For the text-containing cell, return its midpoint in (X, Y) coordinate format. 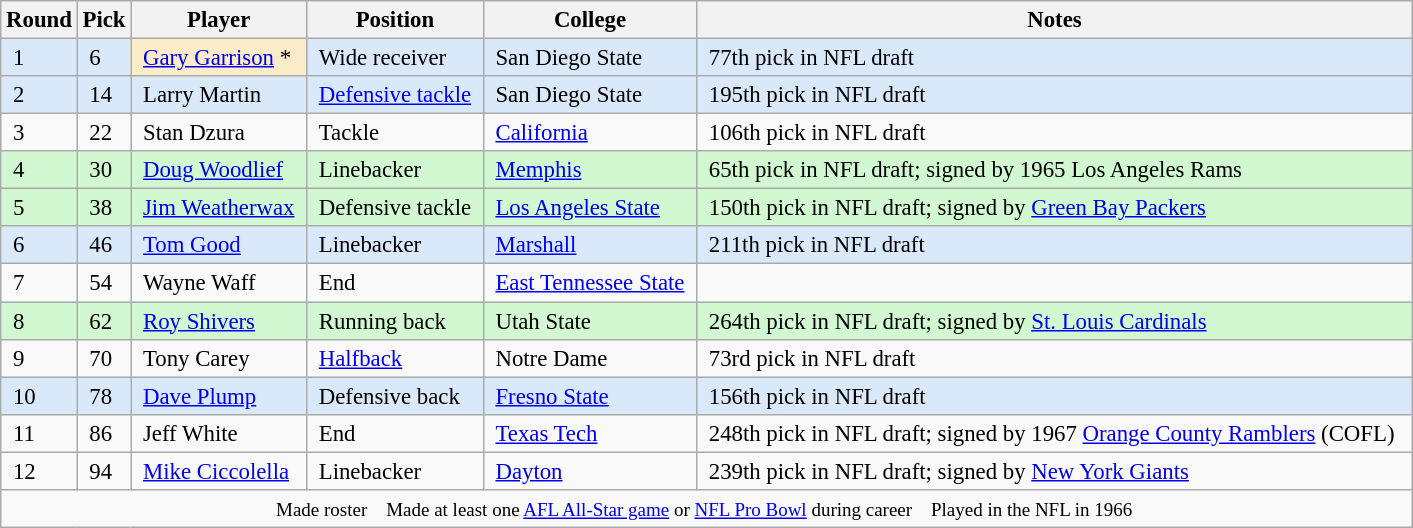
Wayne Waff (219, 283)
211th pick in NFL draft (1055, 245)
Running back (396, 321)
73rd pick in NFL draft (1055, 358)
Round (39, 20)
22 (104, 133)
Tom Good (219, 245)
Made roster Made at least one AFL All-Star game or NFL Pro Bowl during career Played in the NFL in 1966 (707, 509)
3 (39, 133)
Player (219, 20)
Doug Woodlief (219, 170)
Utah State (590, 321)
156th pick in NFL draft (1055, 396)
Wide receiver (396, 58)
Pick (104, 20)
Memphis (590, 170)
Notes (1055, 20)
Defensive back (396, 396)
195th pick in NFL draft (1055, 95)
Marshall (590, 245)
Larry Martin (219, 95)
46 (104, 245)
7 (39, 283)
8 (39, 321)
East Tennessee State (590, 283)
Los Angeles State (590, 208)
Position (396, 20)
Dayton (590, 471)
150th pick in NFL draft; signed by Green Bay Packers (1055, 208)
78 (104, 396)
Notre Dame (590, 358)
70 (104, 358)
10 (39, 396)
106th pick in NFL draft (1055, 133)
Tackle (396, 133)
5 (39, 208)
77th pick in NFL draft (1055, 58)
Fresno State (590, 396)
264th pick in NFL draft; signed by St. Louis Cardinals (1055, 321)
12 (39, 471)
248th pick in NFL draft; signed by 1967 Orange County Ramblers (COFL) (1055, 433)
65th pick in NFL draft; signed by 1965 Los Angeles Rams (1055, 170)
Stan Dzura (219, 133)
239th pick in NFL draft; signed by New York Giants (1055, 471)
College (590, 20)
Jim Weatherwax (219, 208)
Tony Carey (219, 358)
14 (104, 95)
30 (104, 170)
Roy Shivers (219, 321)
Dave Plump (219, 396)
94 (104, 471)
Gary Garrison * (219, 58)
1 (39, 58)
86 (104, 433)
2 (39, 95)
38 (104, 208)
62 (104, 321)
54 (104, 283)
Mike Ciccolella (219, 471)
Texas Tech (590, 433)
11 (39, 433)
Jeff White (219, 433)
4 (39, 170)
California (590, 133)
Halfback (396, 358)
9 (39, 358)
